From the cell containing the given text, extract its center point as (x, y) coordinate. 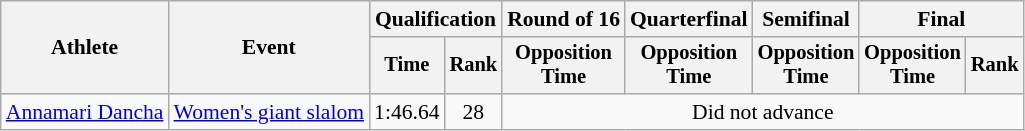
1:46.64 (406, 112)
Athlete (85, 48)
Annamari Dancha (85, 112)
Final (941, 19)
28 (474, 112)
Qualification (436, 19)
Time (406, 66)
Quarterfinal (689, 19)
Round of 16 (564, 19)
Women's giant slalom (270, 112)
Did not advance (762, 112)
Semifinal (806, 19)
Event (270, 48)
